Output the (X, Y) coordinate of the center of the cell containing the given text.  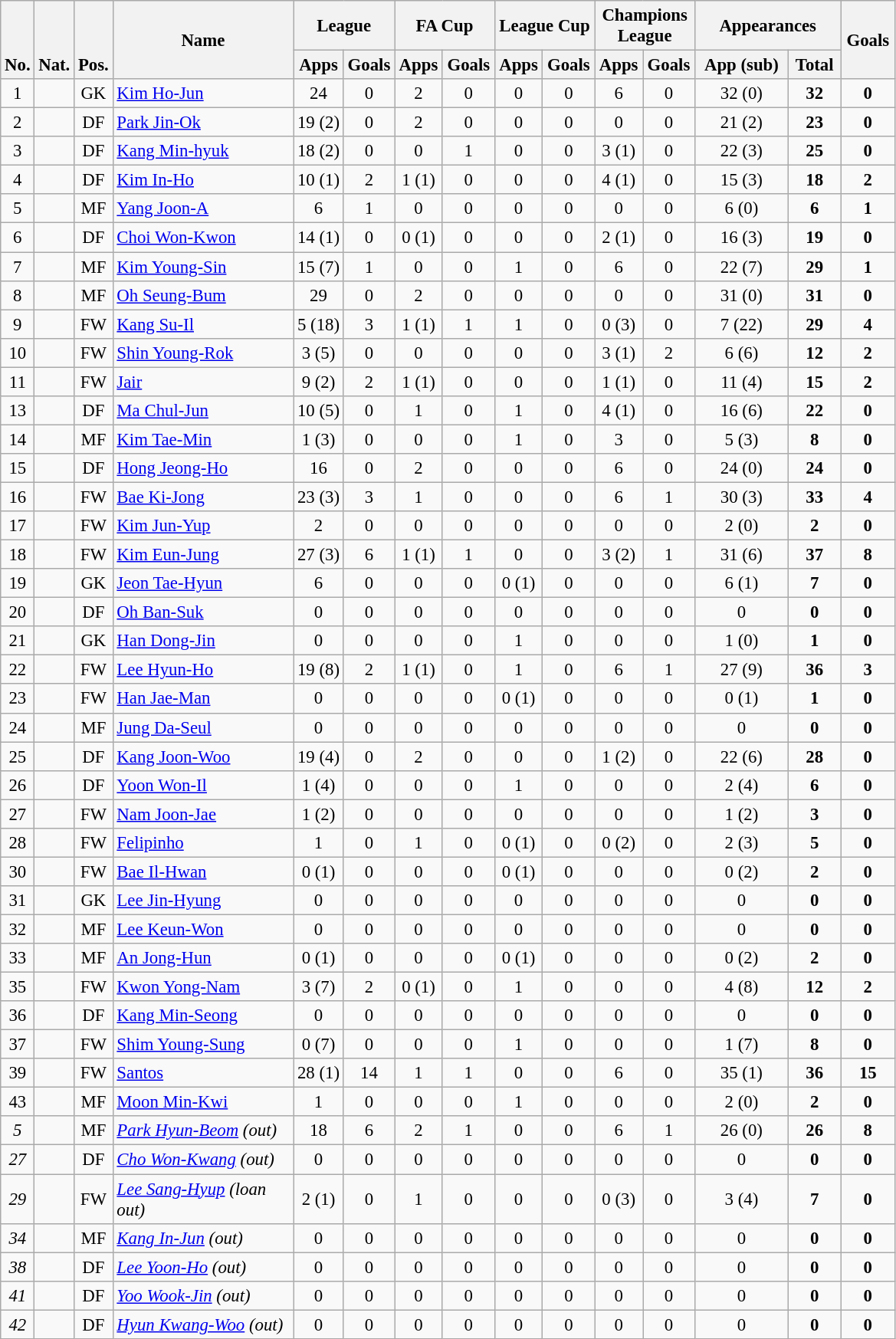
Kang In-Jun (out) (203, 1238)
Nam Joon-Jae (203, 814)
43 (18, 1102)
2 (4) (741, 785)
0 (7) (319, 1045)
13 (18, 411)
35 (1) (741, 1073)
Kim Ho-Jun (203, 94)
15 (3) (741, 180)
Hong Jeong-Ho (203, 468)
27 (9) (741, 670)
Kang Min-Seong (203, 1016)
31 (0) (741, 295)
10 (18, 353)
32 (0) (741, 94)
No. (18, 40)
27 (3) (319, 555)
Kim Young-Sin (203, 267)
16 (3) (741, 238)
Yang Joon-A (203, 209)
22 (7) (741, 267)
Kim Jun-Yup (203, 526)
38 (18, 1267)
22 (3) (741, 151)
Lee Jin-Hyung (203, 901)
Choi Won-Kwon (203, 238)
35 (18, 987)
24 (0) (741, 468)
15 (7) (319, 267)
7 (22) (741, 324)
4 (8) (741, 987)
Kang Joon-Woo (203, 756)
Kwon Yong-Nam (203, 987)
Lee Yoon-Ho (out) (203, 1267)
2 (3) (741, 843)
18 (2) (319, 151)
Nat. (54, 40)
Han Dong-Jin (203, 641)
20 (18, 612)
FA Cup (445, 26)
Ma Chul-Jun (203, 411)
Appearances (768, 26)
Hyun Kwang-Woo (out) (203, 1324)
34 (18, 1238)
Kang Min-hyuk (203, 151)
Jair (203, 382)
41 (18, 1295)
Park Jin-Ok (203, 123)
Total (814, 65)
Felipinho (203, 843)
3 (4) (741, 1199)
Oh Ban-Suk (203, 612)
21 (2) (741, 123)
16 (6) (741, 411)
31 (6) (741, 555)
5 (18) (319, 324)
Kim Eun-Jung (203, 555)
Santos (203, 1073)
6 (0) (741, 209)
6 (1) (741, 583)
9 (18, 324)
3 (5) (319, 353)
30 (3) (741, 497)
5 (3) (741, 439)
14 (1) (319, 238)
19 (2) (319, 123)
23 (3) (319, 497)
Oh Seung-Bum (203, 295)
Bae Ki-Jong (203, 497)
Champions League (645, 26)
Kang Su-Il (203, 324)
League (344, 26)
App (sub) (741, 65)
1 (7) (741, 1045)
Yoon Won-Il (203, 785)
Lee Sang-Hyup (loan out) (203, 1199)
Kim In-Ho (203, 180)
Lee Hyun-Ho (203, 670)
Pos. (94, 40)
Yoo Wook-Jin (out) (203, 1295)
10 (5) (319, 411)
Name (203, 40)
3 (2) (619, 555)
21 (18, 641)
6 (6) (741, 353)
10 (1) (319, 180)
Lee Keun-Won (203, 929)
3 (7) (319, 987)
26 (0) (741, 1131)
1 (0) (741, 641)
Shim Young-Sung (203, 1045)
League Cup (544, 26)
Park Hyun-Beom (out) (203, 1131)
Kim Tae-Min (203, 439)
1 (3) (319, 439)
42 (18, 1324)
Jung Da-Seul (203, 727)
Bae Il-Hwan (203, 871)
An Jong-Hun (203, 958)
Jeon Tae-Hyun (203, 583)
28 (1) (319, 1073)
39 (18, 1073)
22 (6) (741, 756)
30 (18, 871)
1 (4) (319, 785)
11 (18, 382)
Cho Won-Kwang (out) (203, 1160)
19 (8) (319, 670)
9 (2) (319, 382)
11 (4) (741, 382)
19 (4) (319, 756)
17 (18, 526)
Han Jae-Man (203, 699)
Moon Min-Kwi (203, 1102)
Shin Young-Rok (203, 353)
